Find where the given text appears and provide that cell's center as (X, Y) coordinate. 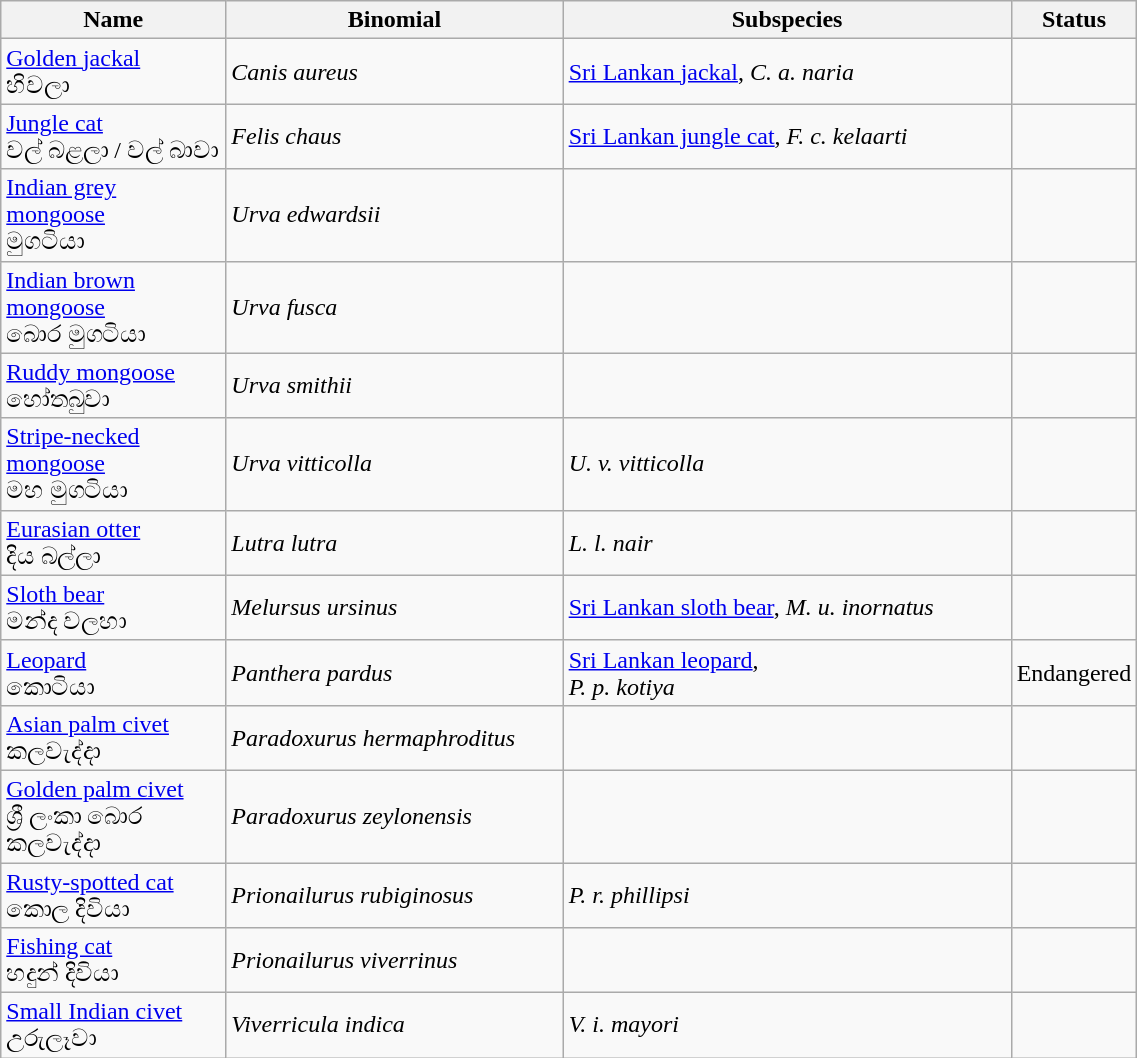
Viverricula indica (394, 1026)
Sloth bearමන්ද වලහා (114, 608)
Status (1074, 20)
Sri Lankan leopard,P. p. kotiya (787, 672)
L. l. nair (787, 542)
Prionailurus viverrinus (394, 960)
Panthera pardus (394, 672)
V. i. mayori (787, 1026)
Name (114, 20)
Subspecies (787, 20)
Asian palm civetකලවැද්දා (114, 738)
Indian brown mongooseබොර මුගටියා (114, 307)
Urva fusca (394, 307)
Sri Lankan jackal, C. a. naria (787, 72)
Stripe-necked mongooseමහ මුගටියා (114, 464)
Golden jackalහිවලා (114, 72)
Golden palm civetශ්‍රී ලංකා බොර කලවැද්දා (114, 816)
Leopardකොටියා (114, 672)
Urva edwardsii (394, 215)
Sri Lankan jungle cat, F. c. kelaarti (787, 136)
Urva smithii (394, 386)
Indian grey mongooseමුගටියා (114, 215)
Lutra lutra (394, 542)
Ruddy mongooseහෝතබුවා (114, 386)
Fishing catහදුන් දිවියා (114, 960)
Paradoxurus zeylonensis (394, 816)
Canis aureus (394, 72)
Felis chaus (394, 136)
Sri Lankan sloth bear, M. u. inornatus (787, 608)
Endangered (1074, 672)
Eurasian otterදිය බල්ලා (114, 542)
Binomial (394, 20)
Melursus ursinus (394, 608)
P. r. phillipsi (787, 894)
Rusty-spotted catකොල දිවියා (114, 894)
Paradoxurus hermaphroditus (394, 738)
Jungle catවල් බළලා / වල් බාවා (114, 136)
Urva vitticolla (394, 464)
Prionailurus rubiginosus (394, 894)
U. v. vitticolla (787, 464)
Small Indian civetඋරුලෑවා (114, 1026)
